Identify which cell holds the provided text, then report its [X, Y] central coordinate. 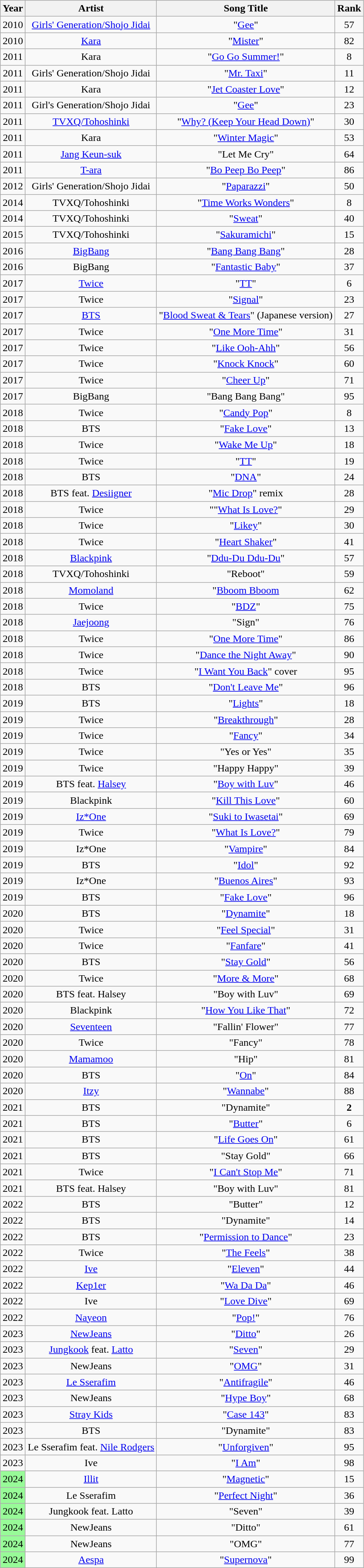
"Likey" [246, 526]
"Sakuramichi" [246, 235]
79 [349, 833]
"Sign" [246, 622]
"Love Dive" [246, 1301]
92 [349, 865]
37 [349, 267]
"I Am" [246, 1463]
27 [349, 315]
36 [349, 1495]
"Bo Peep Bo Peep" [246, 170]
34 [349, 736]
"More & More" [246, 978]
2012 [13, 186]
"Wa Da Da" [246, 1285]
"I Can't Stop Me" [246, 1172]
Year [13, 8]
90 [349, 655]
"Fanfare" [246, 946]
Girl's Generation/Shojo Jidai [91, 105]
Song Title [246, 8]
Stray Kids [91, 1414]
Mamamoo [91, 1059]
"Supernova" [246, 1560]
"Pop!" [246, 1317]
Illit [91, 1479]
"Case 143" [246, 1414]
"Vampire" [246, 849]
"Yes or Yes" [246, 752]
"Bboom Bboom [246, 590]
2 [349, 1107]
BTS feat. Desiigner [91, 493]
62 [349, 590]
"Jet Coaster Love" [246, 89]
"Signal" [246, 299]
"Kill This Love" [246, 800]
"BDZ" [246, 606]
"Perfect Night" [246, 1495]
""What Is Love?" [246, 510]
"Permission to Dance" [246, 1237]
"Why? (Keep Your Head Down)" [246, 121]
19 [349, 461]
"Time Works Wonders" [246, 203]
Jang Keun-suk [91, 154]
Kep1er [91, 1285]
"DNA" [246, 477]
"Wannabe" [246, 1091]
2015 [13, 235]
"Fantastic Baby" [246, 267]
"Winter Magic" [246, 138]
24 [349, 477]
"Wake Me Up" [246, 445]
44 [349, 1269]
"Eleven" [246, 1269]
"What Is Love?" [246, 833]
"On" [246, 1075]
"Magnetic" [246, 1479]
82 [349, 41]
59 [349, 574]
75 [349, 606]
Rank [349, 8]
Jaejoong [91, 622]
"Life Goes On" [246, 1140]
"Heart Shaker" [246, 542]
64 [349, 154]
"Hype Boy" [246, 1398]
Seventeen [91, 1027]
"Feel Special" [246, 929]
"Fallin' Flower" [246, 1027]
"Cheer Up" [246, 380]
Artist [91, 8]
"How You Like That" [246, 1011]
Aespa [91, 1560]
53 [349, 138]
72 [349, 1011]
"Idol" [246, 865]
"Sweat" [246, 219]
"Reboot" [246, 574]
11 [349, 73]
"Candy Pop" [246, 412]
Nayeon [91, 1317]
78 [349, 1043]
"Like Ooh-Ahh" [246, 348]
"Dance the Night Away" [246, 655]
88 [349, 1091]
"Unforgiven" [246, 1447]
"Antifragile" [246, 1382]
"Lights" [246, 703]
"Knock Knock" [246, 364]
98 [349, 1463]
"Paparazzi" [246, 186]
"The Feels" [246, 1253]
13 [349, 428]
Le Sserafim feat. Nile Rodgers [91, 1447]
"Suki to Iwasetai" [246, 816]
14 [349, 1220]
"Ddu-Du Ddu-Du" [246, 558]
"Breakthrough" [246, 720]
40 [349, 219]
T-ara [91, 170]
"Let Me Cry" [246, 154]
"Blood Sweat & Tears" (Japanese version) [246, 315]
35 [349, 752]
66 [349, 1156]
"Mr. Taxi" [246, 73]
"I Want You Back" cover [246, 671]
"Go Go Summer!" [246, 57]
"Mister" [246, 41]
Itzy [91, 1091]
38 [349, 1253]
26 [349, 1334]
93 [349, 881]
"Buenos Aires" [246, 881]
"Happy Happy" [246, 768]
99 [349, 1560]
50 [349, 186]
"Hip" [246, 1059]
"Mic Drop" remix [246, 493]
"Don't Leave Me" [246, 687]
Momoland [91, 590]
